Return [X, Y] of the center of cell containing provided text 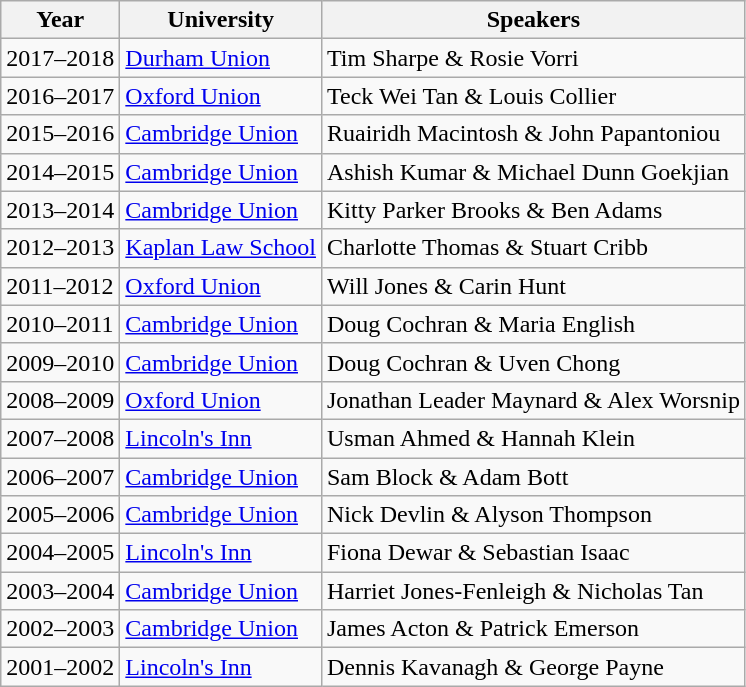
2009–2010 [60, 362]
Jonathan Leader Maynard & Alex Worsnip [533, 400]
James Acton & Patrick Emerson [533, 629]
2014–2015 [60, 172]
Ruairidh Macintosh & John Papantoniou [533, 134]
2005–2006 [60, 515]
Speakers [533, 20]
2001–2002 [60, 667]
Ashish Kumar & Michael Dunn Goekjian [533, 172]
2015–2016 [60, 134]
Durham Union [221, 58]
Will Jones & Carin Hunt [533, 286]
2010–2011 [60, 324]
Harriet Jones-Fenleigh & Nicholas Tan [533, 591]
Kaplan Law School [221, 248]
Year [60, 20]
Tim Sharpe & Rosie Vorri [533, 58]
2011–2012 [60, 286]
2002–2003 [60, 629]
2017–2018 [60, 58]
Dennis Kavanagh & George Payne [533, 667]
Kitty Parker Brooks & Ben Adams [533, 210]
Usman Ahmed & Hannah Klein [533, 438]
University [221, 20]
2008–2009 [60, 400]
2003–2004 [60, 591]
2007–2008 [60, 438]
Teck Wei Tan & Louis Collier [533, 96]
Sam Block & Adam Bott [533, 477]
Doug Cochran & Uven Chong [533, 362]
Fiona Dewar & Sebastian Isaac [533, 553]
Charlotte Thomas & Stuart Cribb [533, 248]
Nick Devlin & Alyson Thompson [533, 515]
2016–2017 [60, 96]
2013–2014 [60, 210]
Doug Cochran & Maria English [533, 324]
2004–2005 [60, 553]
2012–2013 [60, 248]
2006–2007 [60, 477]
